From the cell containing the given text, extract its center point as [X, Y] coordinate. 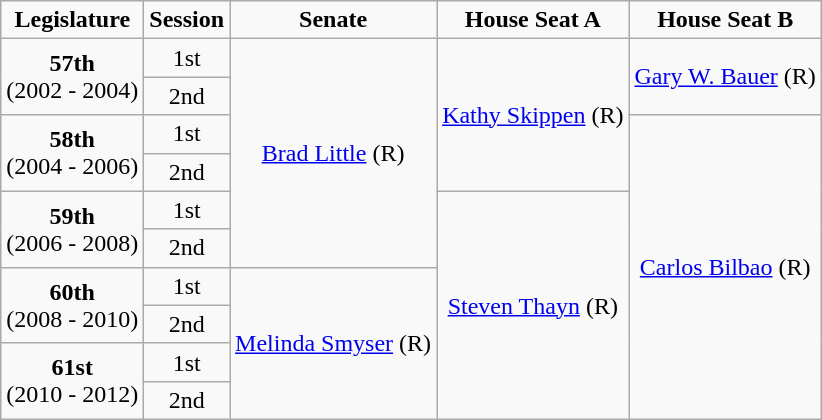
61st (2010 - 2012) [72, 381]
60th (2008 - 2010) [72, 305]
House Seat B [725, 20]
Gary W. Bauer (R) [725, 77]
House Seat A [533, 20]
58th (2004 - 2006) [72, 153]
Melinda Smyser (R) [334, 343]
57th (2002 - 2004) [72, 77]
Carlos Bilbao (R) [725, 267]
Legislature [72, 20]
Senate [334, 20]
Kathy Skippen (R) [533, 115]
Brad Little (R) [334, 153]
59th (2006 - 2008) [72, 229]
Steven Thayn (R) [533, 305]
Session [187, 20]
